From the cell containing the given text, extract its center point as (X, Y) coordinate. 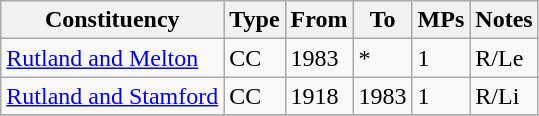
To (382, 20)
R/Le (504, 58)
Constituency (112, 20)
Type (254, 20)
Rutland and Stamford (112, 96)
MPs (441, 20)
Rutland and Melton (112, 58)
1918 (319, 96)
R/Li (504, 96)
Notes (504, 20)
From (319, 20)
* (382, 58)
